Return the [x, y] coordinate for the center point of the cell that contains the specified text.  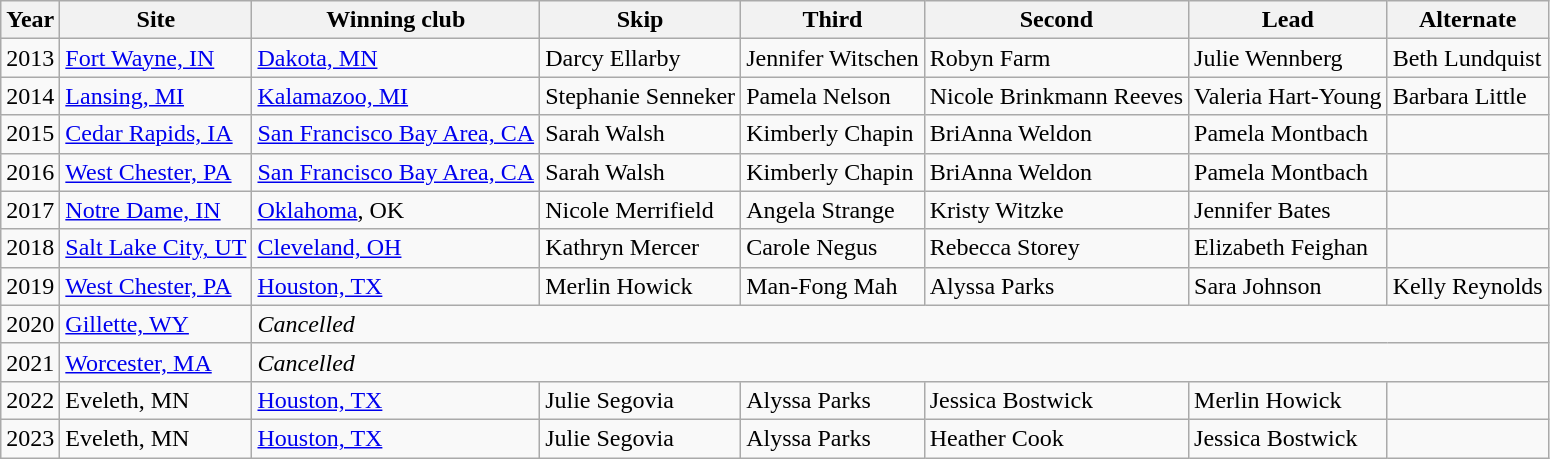
Lansing, MI [156, 96]
Darcy Ellarby [640, 58]
Barbara Little [1468, 96]
Nicole Merrifield [640, 210]
Skip [640, 20]
Alternate [1468, 20]
Oklahoma, OK [396, 210]
Dakota, MN [396, 58]
Kathryn Mercer [640, 248]
Fort Wayne, IN [156, 58]
2020 [30, 324]
2017 [30, 210]
Worcester, MA [156, 362]
Third [833, 20]
Cedar Rapids, IA [156, 134]
Stephanie Senneker [640, 96]
Elizabeth Feighan [1288, 248]
Kalamazoo, MI [396, 96]
Nicole Brinkmann Reeves [1056, 96]
Man-Fong Mah [833, 286]
Notre Dame, IN [156, 210]
Beth Lundquist [1468, 58]
Robyn Farm [1056, 58]
Gillette, WY [156, 324]
Salt Lake City, UT [156, 248]
Cleveland, OH [396, 248]
Carole Negus [833, 248]
Lead [1288, 20]
Kristy Witzke [1056, 210]
Angela Strange [833, 210]
2018 [30, 248]
Jennifer Bates [1288, 210]
2015 [30, 134]
2016 [30, 172]
Jennifer Witschen [833, 58]
Year [30, 20]
Winning club [396, 20]
2021 [30, 362]
Sara Johnson [1288, 286]
2023 [30, 438]
Site [156, 20]
2019 [30, 286]
2022 [30, 400]
Valeria Hart-Young [1288, 96]
2014 [30, 96]
Rebecca Storey [1056, 248]
Julie Wennberg [1288, 58]
Heather Cook [1056, 438]
2013 [30, 58]
Kelly Reynolds [1468, 286]
Second [1056, 20]
Pamela Nelson [833, 96]
